Detect which cell encompasses the target text, then output its (X, Y) center coordinate. 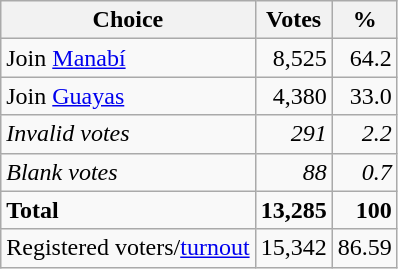
Join Guayas (128, 96)
100 (364, 210)
13,285 (294, 210)
Invalid votes (128, 134)
Registered voters/turnout (128, 248)
Blank votes (128, 172)
8,525 (294, 58)
Total (128, 210)
64.2 (364, 58)
% (364, 20)
88 (294, 172)
86.59 (364, 248)
Join Manabí (128, 58)
Choice (128, 20)
4,380 (294, 96)
Votes (294, 20)
0.7 (364, 172)
291 (294, 134)
33.0 (364, 96)
15,342 (294, 248)
2.2 (364, 134)
